Scan for the cell matching the given text and deliver its (x, y) coordinate at center. 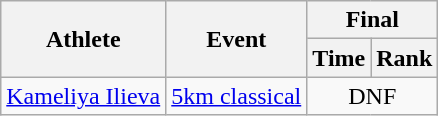
Final (372, 20)
Athlete (84, 39)
Kameliya Ilieva (84, 96)
Rank (404, 58)
DNF (372, 96)
5km classical (236, 96)
Time (339, 58)
Event (236, 39)
